Return (x, y) of the center of cell containing provided text 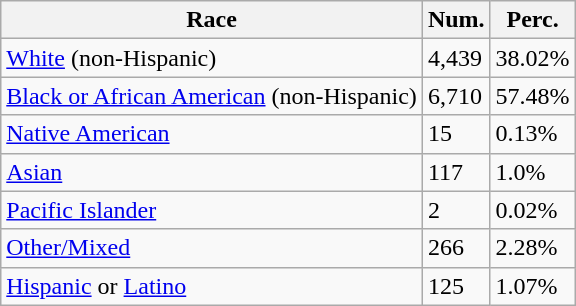
Race (212, 20)
38.02% (532, 58)
0.13% (532, 134)
White (non-Hispanic) (212, 58)
15 (456, 134)
Asian (212, 172)
0.02% (532, 210)
266 (456, 248)
Native American (212, 134)
2.28% (532, 248)
1.07% (532, 286)
2 (456, 210)
6,710 (456, 96)
125 (456, 286)
Pacific Islander (212, 210)
Black or African American (non-Hispanic) (212, 96)
Other/Mixed (212, 248)
4,439 (456, 58)
Num. (456, 20)
117 (456, 172)
1.0% (532, 172)
57.48% (532, 96)
Hispanic or Latino (212, 286)
Perc. (532, 20)
